Identify which cell holds the provided text, then report its (x, y) central coordinate. 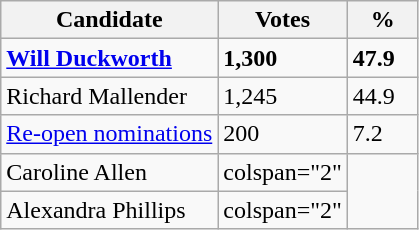
Candidate (110, 20)
200 (283, 134)
Alexandra Phillips (110, 210)
44.9 (382, 96)
% (382, 20)
Re-open nominations (110, 134)
1,300 (283, 58)
Votes (283, 20)
Richard Mallender (110, 96)
1,245 (283, 96)
Caroline Allen (110, 172)
Will Duckworth (110, 58)
47.9 (382, 58)
7.2 (382, 134)
